Pinpoint the cell where the given text exists, returning its [X, Y] midpoint coordinate. 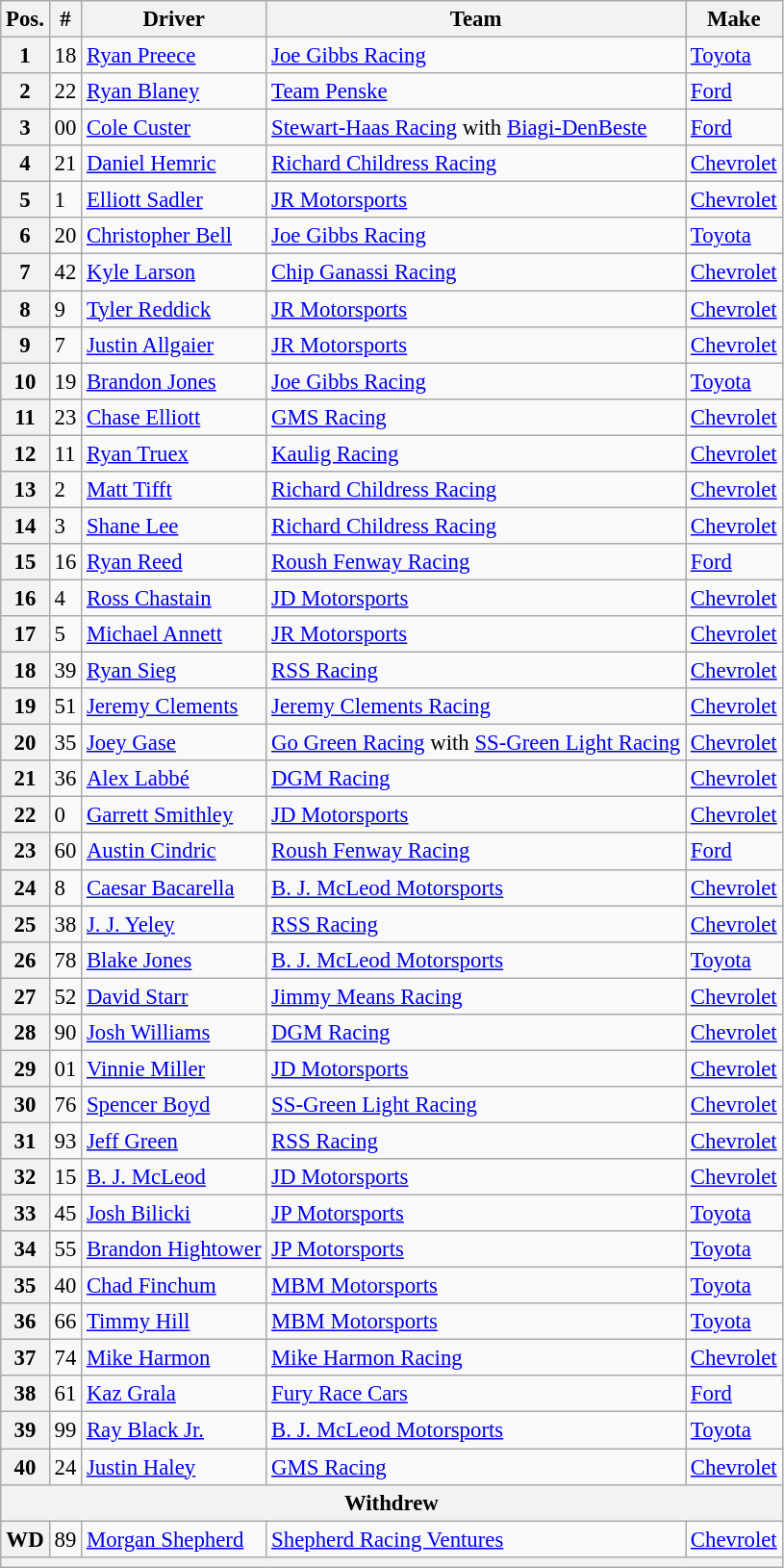
Caesar Bacarella [174, 887]
B. J. McLeod [174, 1177]
Josh Williams [174, 1033]
26 [25, 960]
74 [65, 1358]
Christopher Bell [174, 236]
89 [65, 1539]
Kyle Larson [174, 272]
31 [25, 1141]
Jimmy Means Racing [476, 996]
14 [25, 526]
Vinnie Miller [174, 1068]
Ray Black Jr. [174, 1430]
Brandon Jones [174, 381]
61 [65, 1395]
Fury Race Cars [476, 1395]
90 [65, 1033]
Team [476, 19]
Mike Harmon Racing [476, 1358]
Justin Haley [174, 1467]
37 [25, 1358]
Shane Lee [174, 526]
Brandon Hightower [174, 1249]
Ryan Blaney [174, 91]
Timmy Hill [174, 1322]
6 [25, 236]
32 [25, 1177]
Joey Gase [174, 743]
52 [65, 996]
Cole Custer [174, 128]
Jeremy Clements [174, 707]
WD [25, 1539]
25 [25, 924]
Michael Annett [174, 634]
76 [65, 1105]
J. J. Yeley [174, 924]
Morgan Shepherd [174, 1539]
10 [25, 381]
Chad Finchum [174, 1286]
Garrett Smithley [174, 815]
30 [25, 1105]
60 [65, 852]
12 [25, 453]
Spencer Boyd [174, 1105]
33 [25, 1214]
Driver [174, 19]
Daniel Hemric [174, 164]
99 [65, 1430]
Kaulig Racing [476, 453]
78 [65, 960]
45 [65, 1214]
Alex Labbé [174, 779]
93 [65, 1141]
Tyler Reddick [174, 309]
Elliott Sadler [174, 200]
Shepherd Racing Ventures [476, 1539]
01 [65, 1068]
Chip Ganassi Racing [476, 272]
Withdrew [392, 1503]
Stewart-Haas Racing with Biagi-DenBeste [476, 128]
Blake Jones [174, 960]
55 [65, 1249]
Jeremy Clements Racing [476, 707]
Ryan Truex [174, 453]
13 [25, 490]
Ryan Sieg [174, 671]
Matt Tifft [174, 490]
51 [65, 707]
29 [25, 1068]
# [65, 19]
Make [734, 19]
42 [65, 272]
Josh Bilicki [174, 1214]
17 [25, 634]
Jeff Green [174, 1141]
00 [65, 128]
David Starr [174, 996]
Justin Allgaier [174, 345]
Ryan Preece [174, 56]
27 [25, 996]
Team Penske [476, 91]
Chase Elliott [174, 417]
Mike Harmon [174, 1358]
0 [65, 815]
Kaz Grala [174, 1395]
66 [65, 1322]
Austin Cindric [174, 852]
SS-Green Light Racing [476, 1105]
28 [25, 1033]
Go Green Racing with SS-Green Light Racing [476, 743]
Ryan Reed [174, 562]
34 [25, 1249]
Pos. [25, 19]
Ross Chastain [174, 598]
